Capture the cell that displays the provided text and extract its (x, y) central coordinate. 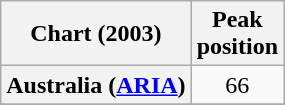
Chart (2003) (96, 34)
Peakposition (237, 34)
Australia (ARIA) (96, 85)
66 (237, 85)
